Output the (x, y) coordinate of the center of the cell containing the given text.  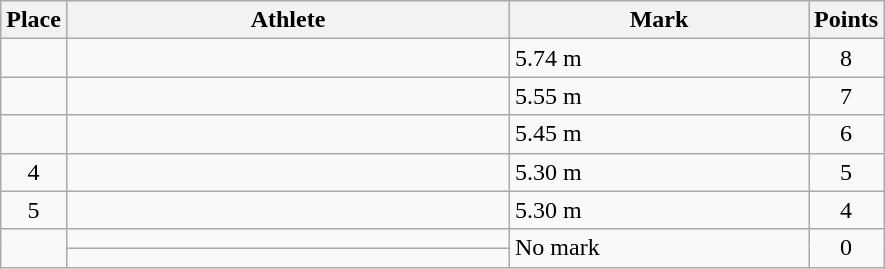
Place (34, 20)
0 (846, 248)
8 (846, 58)
5.55 m (660, 96)
7 (846, 96)
6 (846, 134)
Mark (660, 20)
Points (846, 20)
5.45 m (660, 134)
No mark (660, 248)
Athlete (288, 20)
5.74 m (660, 58)
